Pinpoint the cell where the given text exists, returning its (X, Y) midpoint coordinate. 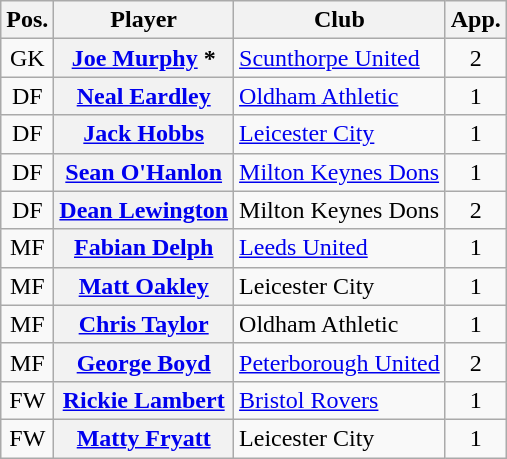
Peterborough United (340, 362)
Pos. (28, 20)
Matt Oakley (144, 286)
Bristol Rovers (340, 400)
Fabian Delph (144, 248)
Chris Taylor (144, 324)
Jack Hobbs (144, 134)
App. (476, 20)
Matty Fryatt (144, 438)
GK (28, 58)
George Boyd (144, 362)
Rickie Lambert (144, 400)
Scunthorpe United (340, 58)
Player (144, 20)
Sean O'Hanlon (144, 172)
Dean Lewington (144, 210)
Leeds United (340, 248)
Club (340, 20)
Joe Murphy * (144, 58)
Neal Eardley (144, 96)
